Extract the [x, y] coordinate from the center of the cell holding the provided text.  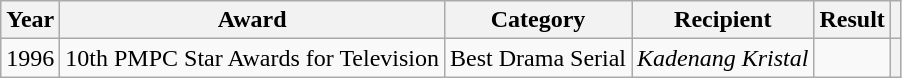
Kadenang Kristal [723, 58]
10th PMPC Star Awards for Television [252, 58]
Result [852, 20]
Best Drama Serial [538, 58]
Category [538, 20]
Recipient [723, 20]
1996 [30, 58]
Year [30, 20]
Award [252, 20]
